Scan for the cell matching the given text and deliver its (X, Y) coordinate at center. 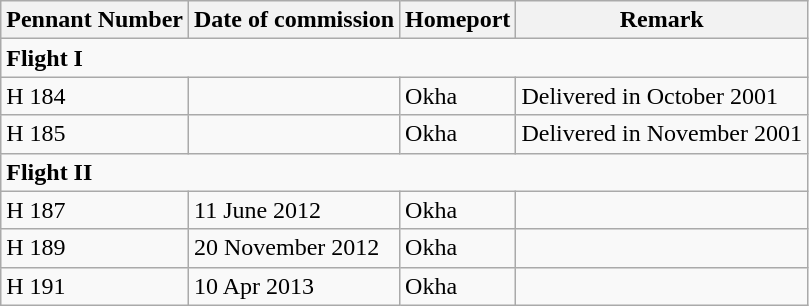
Remark (662, 20)
Flight II (404, 172)
Delivered in November 2001 (662, 134)
H 189 (95, 248)
H 184 (95, 96)
10 Apr 2013 (294, 286)
Homeport (458, 20)
Flight I (404, 58)
20 November 2012 (294, 248)
H 185 (95, 134)
Date of commission (294, 20)
Delivered in October 2001 (662, 96)
11 June 2012 (294, 210)
H 187 (95, 210)
H 191 (95, 286)
Pennant Number (95, 20)
